Find where the given text appears and provide that cell's center as (X, Y) coordinate. 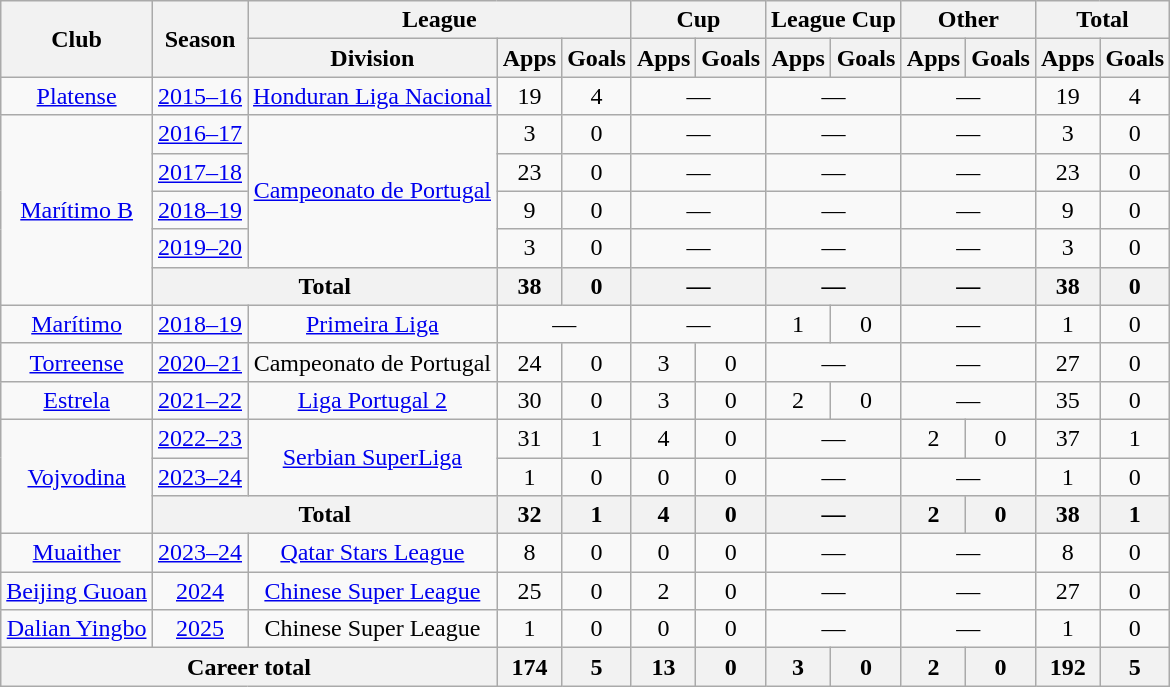
Division (373, 58)
Platense (77, 96)
174 (529, 667)
31 (529, 438)
Cup (698, 20)
2016–17 (200, 134)
192 (1067, 667)
Marítimo (77, 324)
30 (529, 400)
25 (529, 591)
Beijing Guoan (77, 591)
League Cup (834, 20)
Career total (249, 667)
Primeira Liga (373, 324)
2020–21 (200, 362)
Torreense (77, 362)
2025 (200, 629)
2015–16 (200, 96)
Season (200, 39)
League (440, 20)
37 (1067, 438)
2022–23 (200, 438)
Dalian Yingbo (77, 629)
32 (529, 515)
Serbian SuperLiga (373, 457)
Club (77, 39)
Vojvodina (77, 476)
Muaither (77, 553)
2021–22 (200, 400)
2017–18 (200, 172)
2019–20 (200, 248)
13 (663, 667)
Other (968, 20)
24 (529, 362)
Honduran Liga Nacional (373, 96)
Qatar Stars League (373, 553)
35 (1067, 400)
Marítimo B (77, 210)
Estrela (77, 400)
Liga Portugal 2 (373, 400)
2024 (200, 591)
